Determine the [x, y] coordinate at the center of the cell enclosing the given text.  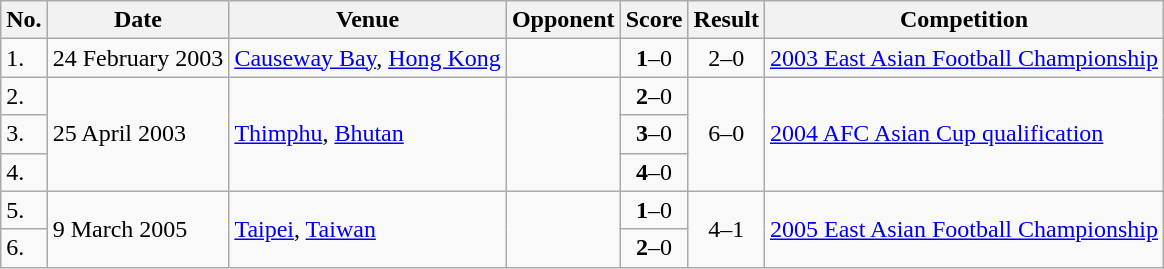
9 March 2005 [138, 229]
3–0 [654, 134]
Venue [368, 20]
6–0 [726, 134]
Date [138, 20]
Taipei, Taiwan [368, 229]
2003 East Asian Football Championship [964, 58]
3. [24, 134]
Causeway Bay, Hong Kong [368, 58]
Score [654, 20]
Thimphu, Bhutan [368, 134]
25 April 2003 [138, 134]
2004 AFC Asian Cup qualification [964, 134]
4–0 [654, 172]
4–1 [726, 229]
1. [24, 58]
Competition [964, 20]
6. [24, 248]
Opponent [563, 20]
24 February 2003 [138, 58]
No. [24, 20]
Result [726, 20]
5. [24, 210]
2005 East Asian Football Championship [964, 229]
2. [24, 96]
4. [24, 172]
